Provide the [x, y] coordinate of the cell's center where the given text is located.  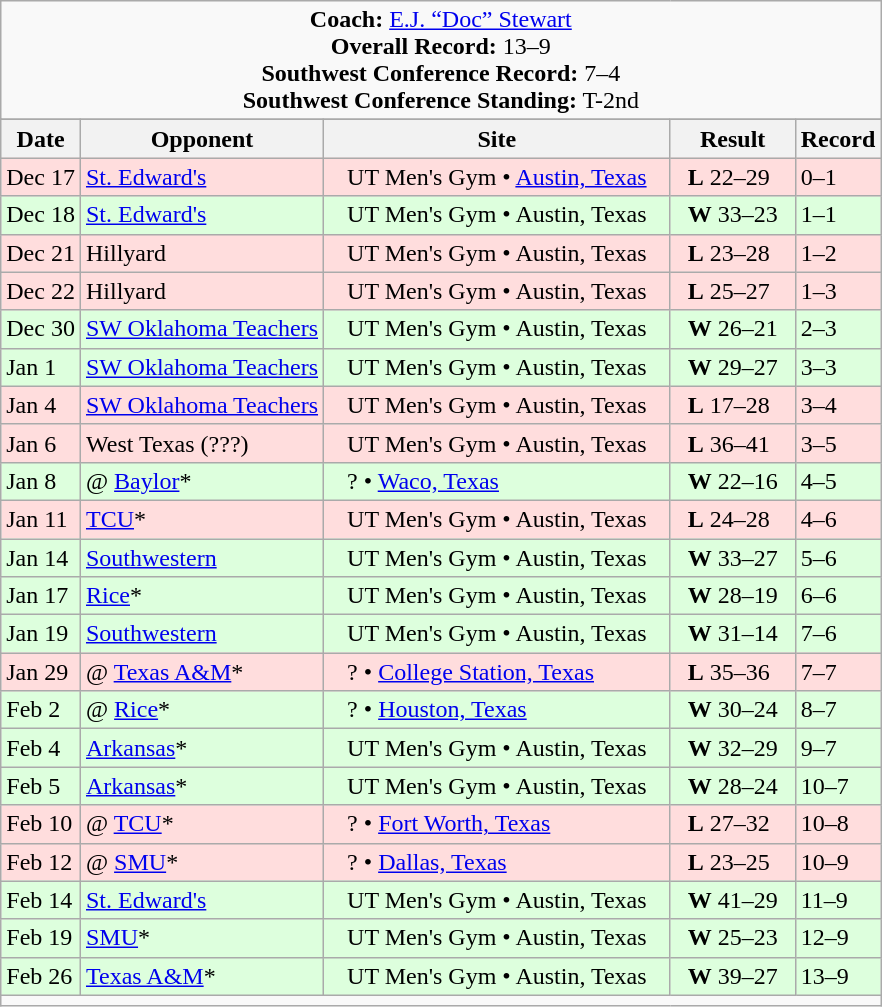
Feb 14 [41, 900]
W 32–29 [732, 748]
W 26–21 [732, 329]
Jan 19 [41, 634]
L 25–27 [732, 291]
SMU* [202, 938]
L 35–36 [732, 672]
@ TCU* [202, 824]
W 33–27 [732, 557]
West Texas (???) [202, 443]
6–6 [838, 596]
W 39–27 [732, 976]
W 41–29 [732, 900]
W 31–14 [732, 634]
W 28–19 [732, 596]
2–3 [838, 329]
Jan 29 [41, 672]
? • Houston, Texas [498, 710]
Feb 2 [41, 710]
12–9 [838, 938]
7–7 [838, 672]
Date [41, 139]
Jan 4 [41, 405]
Feb 4 [41, 748]
8–7 [838, 710]
@ Baylor* [202, 481]
Dec 21 [41, 253]
11–9 [838, 900]
1–3 [838, 291]
Record [838, 139]
? • College Station, Texas [498, 672]
Feb 5 [41, 786]
L 24–28 [732, 519]
Feb 10 [41, 824]
Rice* [202, 596]
L 17–28 [732, 405]
Jan 1 [41, 367]
W 22–16 [732, 481]
Coach: E.J. “Doc” StewartOverall Record: 13–9Southwest Conference Record: 7–4Southwest Conference Standing: T-2nd [441, 60]
Jan 14 [41, 557]
W 33–23 [732, 215]
? • Waco, Texas [498, 481]
Result [732, 139]
10–9 [838, 862]
Texas A&M* [202, 976]
Jan 17 [41, 596]
@ Texas A&M* [202, 672]
7–6 [838, 634]
1–1 [838, 215]
W 30–24 [732, 710]
3–4 [838, 405]
? • Fort Worth, Texas [498, 824]
@ Rice* [202, 710]
Opponent [202, 139]
Jan 8 [41, 481]
10–8 [838, 824]
L 23–28 [732, 253]
Feb 12 [41, 862]
10–7 [838, 786]
4–5 [838, 481]
3–3 [838, 367]
L 22–29 [732, 177]
Site [498, 139]
@ SMU* [202, 862]
Dec 17 [41, 177]
9–7 [838, 748]
Dec 22 [41, 291]
L 36–41 [732, 443]
5–6 [838, 557]
Feb 19 [41, 938]
3–5 [838, 443]
Dec 18 [41, 215]
Dec 30 [41, 329]
0–1 [838, 177]
L 23–25 [732, 862]
W 29–27 [732, 367]
Jan 6 [41, 443]
W 28–24 [732, 786]
1–2 [838, 253]
13–9 [838, 976]
4–6 [838, 519]
TCU* [202, 519]
W 25–23 [732, 938]
? • Dallas, Texas [498, 862]
Jan 11 [41, 519]
Feb 26 [41, 976]
L 27–32 [732, 824]
